Search for the cell housing the specified text and yield its (X, Y) center coordinate. 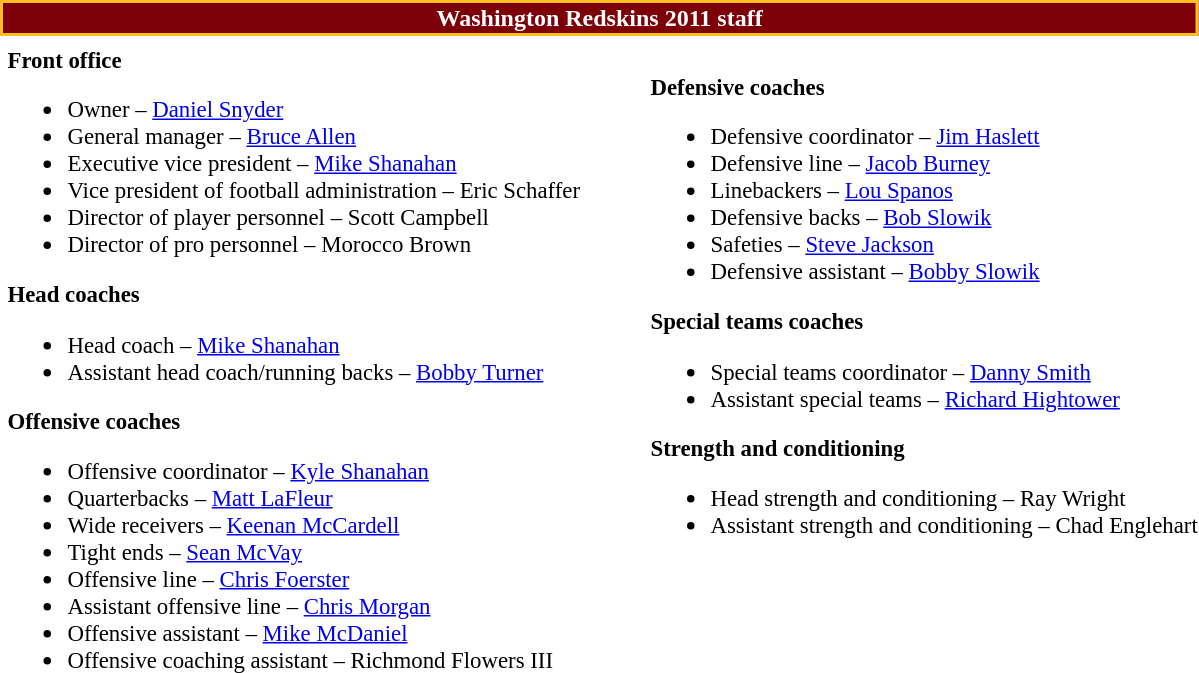
Washington Redskins 2011 staff (600, 18)
